Return (X, Y) of the center of cell containing provided text 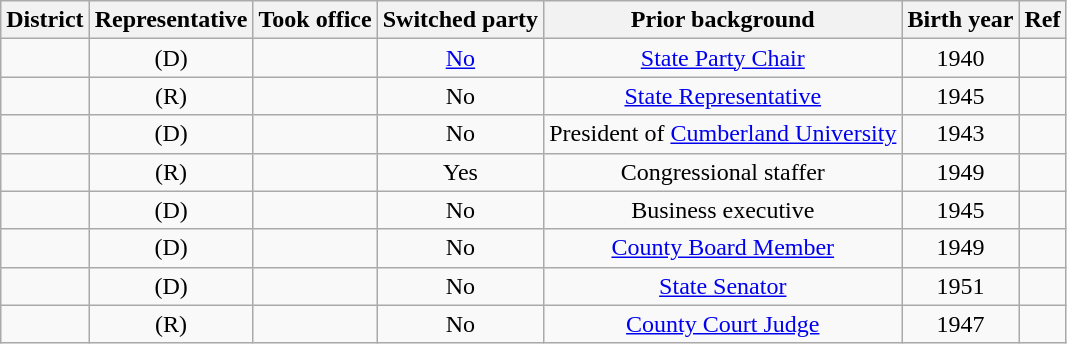
Representative (171, 20)
Congressional staffer (723, 172)
Took office (315, 20)
State Party Chair (723, 58)
County Board Member (723, 248)
District (45, 20)
Prior background (723, 20)
Business executive (723, 210)
Ref (1042, 20)
President of Cumberland University (723, 134)
1947 (960, 324)
1943 (960, 134)
Switched party (460, 20)
Birth year (960, 20)
1940 (960, 58)
Yes (460, 172)
County Court Judge (723, 324)
State Representative (723, 96)
1951 (960, 286)
State Senator (723, 286)
